Return the [x, y] coordinate for the center point of the cell that contains the specified text.  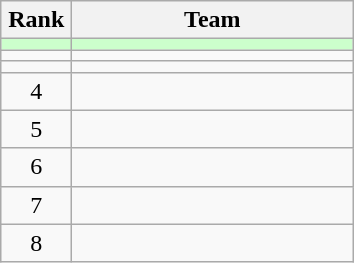
8 [36, 243]
4 [36, 91]
Team [212, 20]
6 [36, 167]
5 [36, 129]
7 [36, 205]
Rank [36, 20]
